Identify which cell holds the provided text, then report its [x, y] central coordinate. 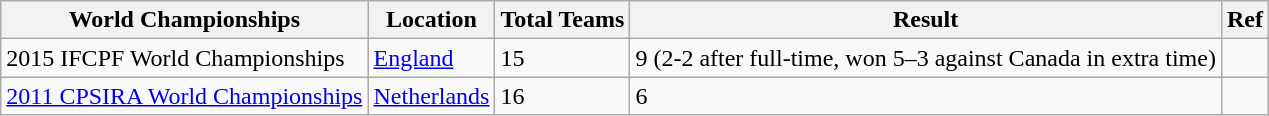
Result [926, 20]
World Championships [184, 20]
6 [926, 96]
England [432, 58]
Netherlands [432, 96]
Location [432, 20]
16 [562, 96]
Total Teams [562, 20]
15 [562, 58]
Ref [1244, 20]
2011 CPSIRA World Championships [184, 96]
2015 IFCPF World Championships [184, 58]
9 (2-2 after full-time, won 5–3 against Canada in extra time) [926, 58]
